Locate the cell with the specified text and output its [X, Y] center coordinate. 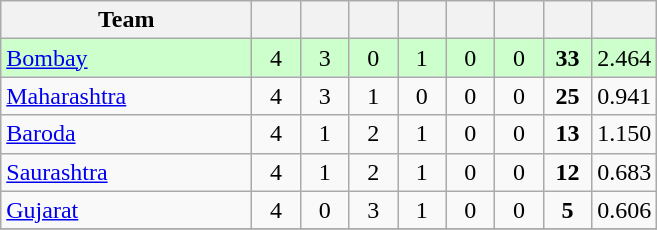
1.150 [624, 134]
0.941 [624, 96]
Gujarat [126, 210]
Baroda [126, 134]
0.606 [624, 210]
2.464 [624, 58]
12 [568, 172]
Bombay [126, 58]
Maharashtra [126, 96]
Saurashtra [126, 172]
13 [568, 134]
5 [568, 210]
0.683 [624, 172]
Team [126, 20]
25 [568, 96]
33 [568, 58]
